Return (X, Y) of the center of cell containing provided text 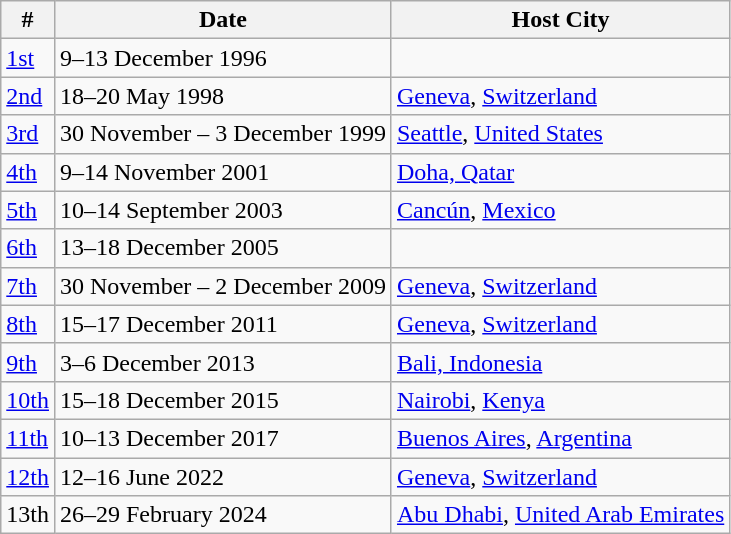
Abu Dhabi, United Arab Emirates (560, 515)
9–13 December 1996 (222, 58)
15–18 December 2015 (222, 400)
1st (28, 58)
9–14 November 2001 (222, 172)
12–16 June 2022 (222, 477)
12th (28, 477)
Doha, Qatar (560, 172)
30 November – 3 December 1999 (222, 134)
Buenos Aires, Argentina (560, 438)
Host City (560, 20)
2nd (28, 96)
26–29 February 2024 (222, 515)
Date (222, 20)
# (28, 20)
5th (28, 210)
6th (28, 248)
Nairobi, Kenya (560, 400)
4th (28, 172)
13–18 December 2005 (222, 248)
Cancún, Mexico (560, 210)
30 November – 2 December 2009 (222, 286)
10th (28, 400)
13th (28, 515)
15–17 December 2011 (222, 324)
11th (28, 438)
3rd (28, 134)
9th (28, 362)
10–14 September 2003 (222, 210)
8th (28, 324)
Bali, Indonesia (560, 362)
18–20 May 1998 (222, 96)
10–13 December 2017 (222, 438)
3–6 December 2013 (222, 362)
7th (28, 286)
Seattle, United States (560, 134)
